Determine the [x, y] coordinate at the center of the cell enclosing the given text.  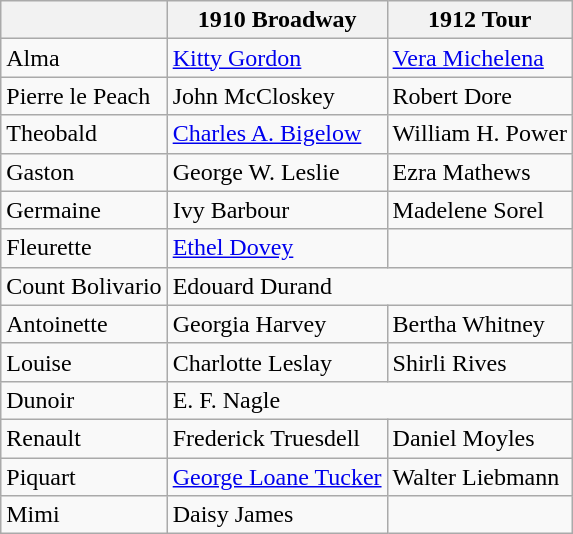
Renault [84, 438]
Bertha Whitney [480, 324]
Alma [84, 58]
Ethel Dovey [277, 248]
Edouard Durand [370, 286]
1912 Tour [480, 20]
Robert Dore [480, 96]
George W. Leslie [277, 172]
Georgia Harvey [277, 324]
Piquart [84, 477]
Dunoir [84, 400]
William H. Power [480, 134]
Antoinette [84, 324]
Ivy Barbour [277, 210]
Count Bolivario [84, 286]
Kitty Gordon [277, 58]
Theobald [84, 134]
Ezra Mathews [480, 172]
Louise [84, 362]
Charlotte Leslay [277, 362]
Daniel Moyles [480, 438]
George Loane Tucker [277, 477]
Gaston [84, 172]
Vera Michelena [480, 58]
Fleurette [84, 248]
Frederick Truesdell [277, 438]
Walter Liebmann [480, 477]
Charles A. Bigelow [277, 134]
Daisy James [277, 515]
Madelene Sorel [480, 210]
Mimi [84, 515]
Germaine [84, 210]
E. F. Nagle [370, 400]
Shirli Rives [480, 362]
1910 Broadway [277, 20]
Pierre le Peach [84, 96]
John McCloskey [277, 96]
